Return (X, Y) of the center of cell containing provided text 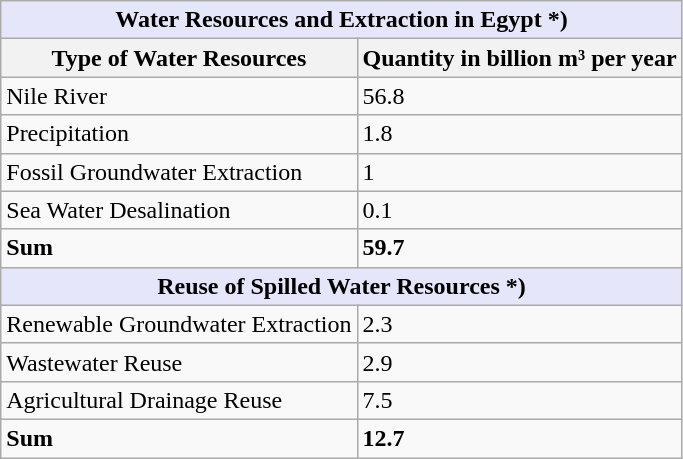
12.7 (520, 438)
Agricultural Drainage Reuse (179, 400)
Wastewater Reuse (179, 362)
2.9 (520, 362)
Fossil Groundwater Extraction (179, 172)
Sea Water Desalination (179, 210)
Water Resources and Extraction in Egypt *) (342, 20)
1.8 (520, 134)
7.5 (520, 400)
Precipitation (179, 134)
1 (520, 172)
Quantity in billion m³ per year (520, 58)
Reuse of Spilled Water Resources *) (342, 286)
Renewable Groundwater Extraction (179, 324)
2.3 (520, 324)
56.8 (520, 96)
59.7 (520, 248)
0.1 (520, 210)
Type of Water Resources (179, 58)
Nile River (179, 96)
